Return the (X, Y) coordinate for the center point of the cell that contains the specified text.  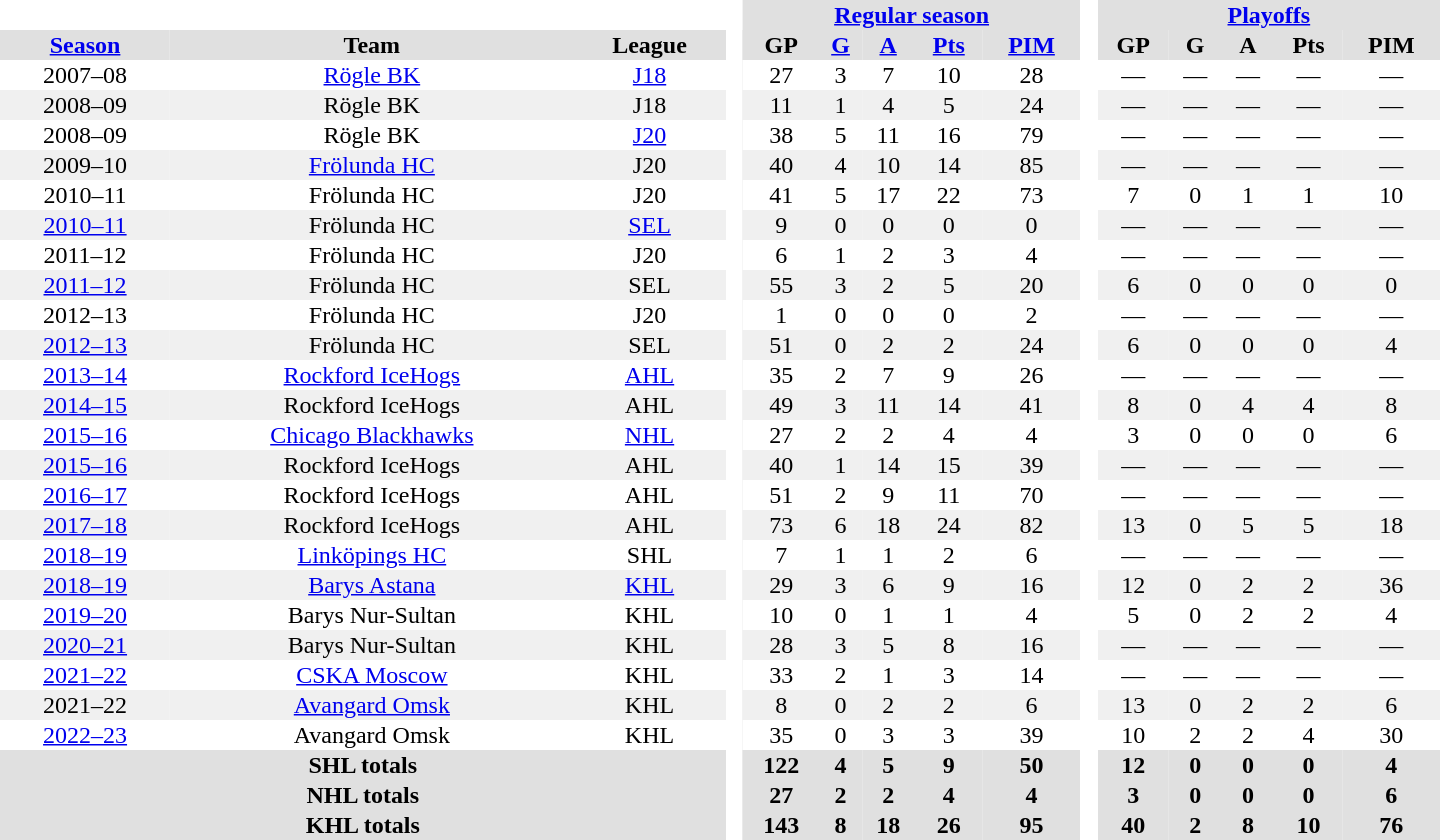
2014–15 (85, 405)
85 (1032, 165)
50 (1032, 765)
2022–23 (85, 735)
2020–21 (85, 645)
143 (781, 825)
Season (85, 45)
29 (781, 585)
2007–08 (85, 75)
Barys Astana (372, 585)
22 (949, 195)
30 (1392, 735)
76 (1392, 825)
League (650, 45)
82 (1032, 525)
49 (781, 405)
Linköpings HC (372, 555)
20 (1032, 285)
38 (781, 135)
CSKA Moscow (372, 675)
17 (888, 195)
Playoffs (1269, 15)
2009–10 (85, 165)
79 (1032, 135)
2019–20 (85, 615)
NHL totals (362, 795)
2017–18 (85, 525)
2016–17 (85, 495)
Regular season (912, 15)
70 (1032, 495)
SHL totals (362, 765)
122 (781, 765)
95 (1032, 825)
KHL totals (362, 825)
2013–14 (85, 375)
33 (781, 675)
15 (949, 465)
Chicago Blackhawks (372, 435)
NHL (650, 435)
36 (1392, 585)
Team (372, 45)
SHL (650, 555)
55 (781, 285)
